For the text-containing cell, return its midpoint in [x, y] coordinate format. 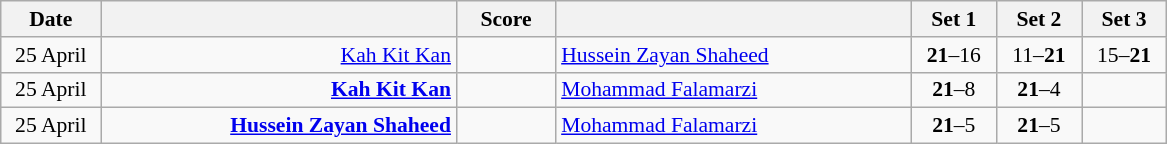
Set 1 [954, 19]
21–8 [954, 90]
Score [506, 19]
Date [51, 19]
11–21 [1038, 55]
15–21 [1124, 55]
Set 2 [1038, 19]
21–16 [954, 55]
Set 3 [1124, 19]
21–4 [1038, 90]
